Determine the (x, y) coordinate at the center of the cell enclosing the given text.  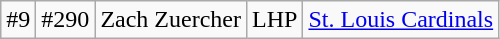
#9 (18, 20)
Zach Zuercher (171, 20)
#290 (66, 20)
LHP (275, 20)
St. Louis Cardinals (401, 20)
